Capture the cell that displays the provided text and extract its (x, y) central coordinate. 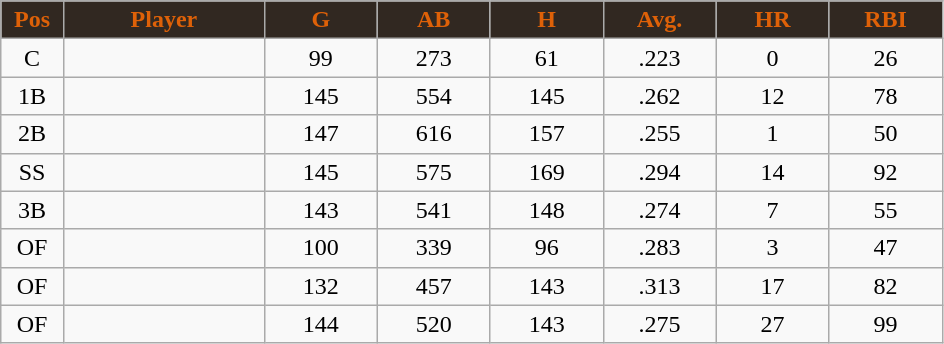
144 (320, 324)
26 (886, 58)
520 (434, 324)
.274 (660, 210)
61 (546, 58)
Avg. (660, 20)
RBI (886, 20)
C (32, 58)
55 (886, 210)
12 (772, 96)
.275 (660, 324)
0 (772, 58)
132 (320, 286)
14 (772, 172)
554 (434, 96)
157 (546, 134)
273 (434, 58)
7 (772, 210)
541 (434, 210)
.313 (660, 286)
148 (546, 210)
616 (434, 134)
78 (886, 96)
.255 (660, 134)
1B (32, 96)
SS (32, 172)
H (546, 20)
.223 (660, 58)
47 (886, 248)
92 (886, 172)
.294 (660, 172)
.283 (660, 248)
G (320, 20)
HR (772, 20)
50 (886, 134)
457 (434, 286)
96 (546, 248)
17 (772, 286)
575 (434, 172)
147 (320, 134)
27 (772, 324)
339 (434, 248)
Player (164, 20)
.262 (660, 96)
Pos (32, 20)
3B (32, 210)
100 (320, 248)
169 (546, 172)
1 (772, 134)
82 (886, 286)
2B (32, 134)
AB (434, 20)
3 (772, 248)
